Detect which cell encompasses the target text, then output its [x, y] center coordinate. 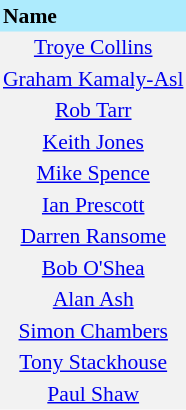
Troye Collins [93, 48]
Rob Tarr [93, 110]
Paul Shaw [93, 394]
Darren Ransome [93, 236]
Simon Chambers [93, 331]
Bob O'Shea [93, 268]
Keith Jones [93, 142]
Graham Kamaly-Asl [93, 79]
Tony Stackhouse [93, 362]
Ian Prescott [93, 205]
Alan Ash [93, 300]
Mike Spence [93, 174]
Name [93, 16]
